Identify which cell holds the provided text, then report its (x, y) central coordinate. 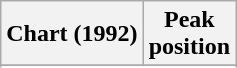
Peakposition (189, 34)
Chart (1992) (72, 34)
